Find where the given text appears and provide that cell's center as (x, y) coordinate. 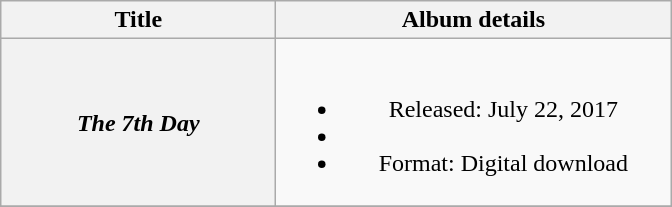
Title (138, 20)
Album details (474, 20)
Released: July 22, 2017Format: Digital download (474, 122)
The 7th Day (138, 122)
